Scan for the cell matching the given text and deliver its [x, y] coordinate at center. 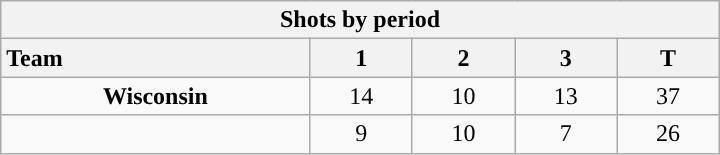
26 [668, 134]
Wisconsin [156, 96]
14 [361, 96]
13 [566, 96]
Shots by period [360, 20]
1 [361, 58]
2 [463, 58]
37 [668, 96]
7 [566, 134]
Team [156, 58]
T [668, 58]
9 [361, 134]
3 [566, 58]
